For the text-containing cell, return its midpoint in [X, Y] coordinate format. 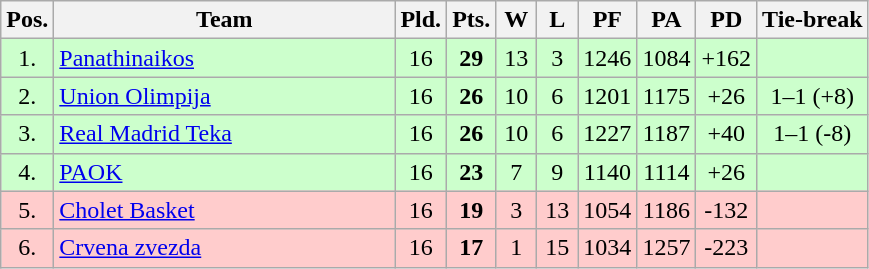
4. [28, 172]
1186 [666, 210]
Pld. [421, 20]
Tie-break [813, 20]
Crvena zvezda [224, 248]
1257 [666, 248]
1201 [608, 96]
-223 [726, 248]
-132 [726, 210]
23 [472, 172]
PA [666, 20]
PF [608, 20]
9 [558, 172]
Panathinaikos [224, 58]
1084 [666, 58]
Pts. [472, 20]
1–1 (-8) [813, 134]
15 [558, 248]
Team [224, 20]
1114 [666, 172]
+162 [726, 58]
1–1 (+8) [813, 96]
Pos. [28, 20]
1. [28, 58]
5. [28, 210]
1140 [608, 172]
W [516, 20]
6. [28, 248]
L [558, 20]
19 [472, 210]
1246 [608, 58]
17 [472, 248]
7 [516, 172]
1034 [608, 248]
1227 [608, 134]
+40 [726, 134]
1175 [666, 96]
Cholet Basket [224, 210]
3. [28, 134]
PD [726, 20]
Union Olimpija [224, 96]
1 [516, 248]
29 [472, 58]
2. [28, 96]
1054 [608, 210]
PAOK [224, 172]
Real Madrid Teka [224, 134]
1187 [666, 134]
